Return [x, y] of the center of cell containing provided text 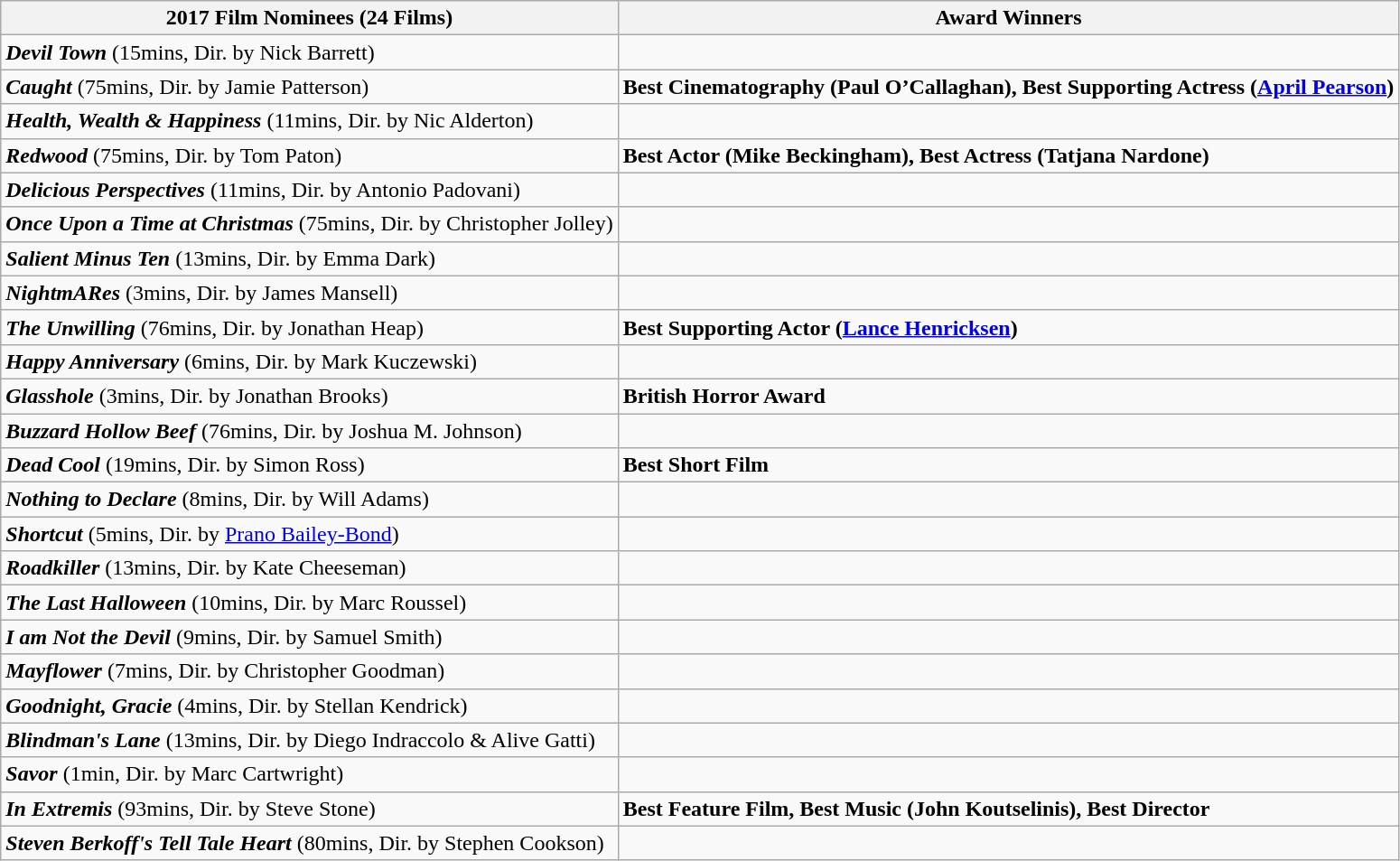
British Horror Award [1008, 396]
In Extremis (93mins, Dir. by Steve Stone) [310, 809]
Redwood (75mins, Dir. by Tom Paton) [310, 155]
Shortcut (5mins, Dir. by Prano Bailey-Bond) [310, 534]
Savor (1min, Dir. by Marc Cartwright) [310, 774]
Once Upon a Time at Christmas (75mins, Dir. by Christopher Jolley) [310, 224]
Best Cinematography (Paul O’Callaghan), Best Supporting Actress (April Pearson) [1008, 87]
Caught (75mins, Dir. by Jamie Patterson) [310, 87]
Dead Cool (19mins, Dir. by Simon Ross) [310, 465]
Award Winners [1008, 18]
2017 Film Nominees (24 Films) [310, 18]
Roadkiller (13mins, Dir. by Kate Cheeseman) [310, 568]
Steven Berkoff's Tell Tale Heart (80mins, Dir. by Stephen Cookson) [310, 843]
Happy Anniversary (6mins, Dir. by Mark Kuczewski) [310, 361]
The Unwilling (76mins, Dir. by Jonathan Heap) [310, 327]
Glasshole (3mins, Dir. by Jonathan Brooks) [310, 396]
Nothing to Declare (8mins, Dir. by Will Adams) [310, 500]
Buzzard Hollow Beef (76mins, Dir. by Joshua M. Johnson) [310, 431]
The Last Halloween (10mins, Dir. by Marc Roussel) [310, 603]
Health, Wealth & Happiness (11mins, Dir. by Nic Alderton) [310, 121]
Best Feature Film, Best Music (John Koutselinis), Best Director [1008, 809]
Best Supporting Actor (Lance Henricksen) [1008, 327]
I am Not the Devil (9mins, Dir. by Samuel Smith) [310, 637]
Best Short Film [1008, 465]
Blindman's Lane (13mins, Dir. by Diego Indraccolo & Alive Gatti) [310, 740]
NightmARes (3mins, Dir. by James Mansell) [310, 293]
Best Actor (Mike Beckingham), Best Actress (Tatjana Nardone) [1008, 155]
Salient Minus Ten (13mins, Dir. by Emma Dark) [310, 258]
Goodnight, Gracie (4mins, Dir. by Stellan Kendrick) [310, 706]
Delicious Perspectives (11mins, Dir. by Antonio Padovani) [310, 190]
Mayflower (7mins, Dir. by Christopher Goodman) [310, 671]
Devil Town (15mins, Dir. by Nick Barrett) [310, 52]
